Output the (x, y) coordinate of the center of the cell containing the given text.  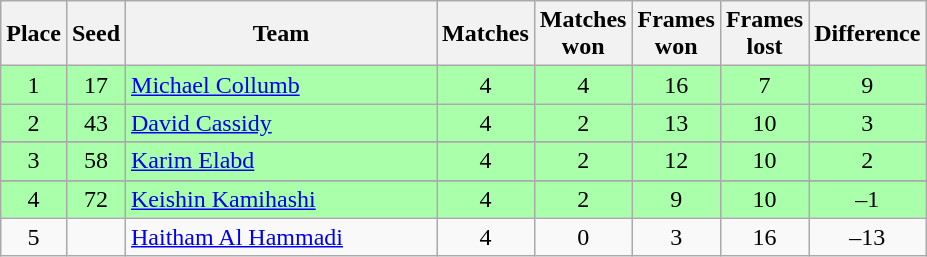
13 (676, 123)
43 (96, 123)
Seed (96, 34)
72 (96, 199)
Place (34, 34)
Keishin Kamihashi (282, 199)
Frames won (676, 34)
–13 (868, 237)
1 (34, 85)
David Cassidy (282, 123)
Frames lost (764, 34)
12 (676, 161)
Karim Elabd (282, 161)
Team (282, 34)
Matches won (583, 34)
Matches (486, 34)
Haitham Al Hammadi (282, 237)
5 (34, 237)
58 (96, 161)
7 (764, 85)
Michael Collumb (282, 85)
Difference (868, 34)
17 (96, 85)
0 (583, 237)
–1 (868, 199)
